For the text-containing cell, return its midpoint in [x, y] coordinate format. 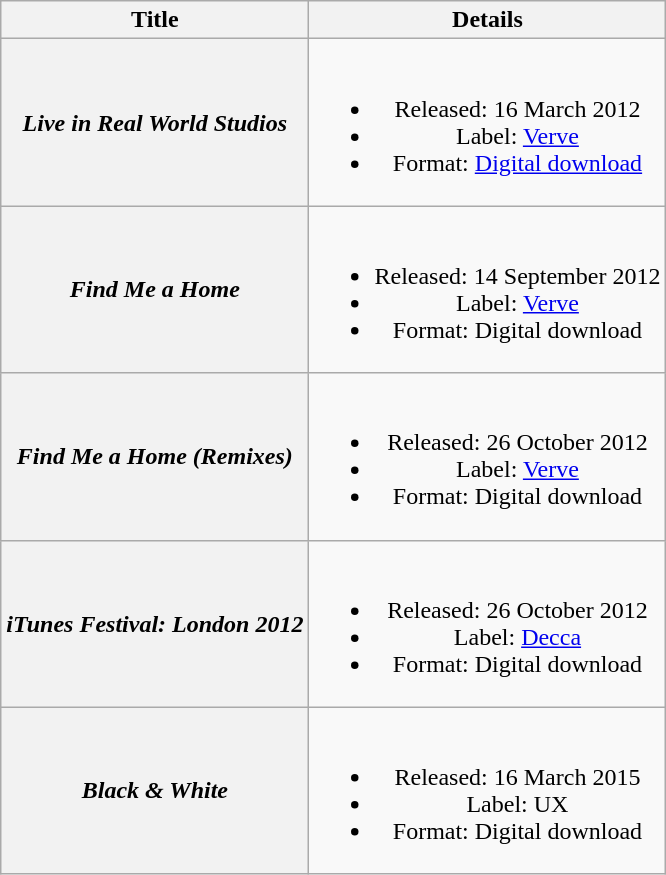
Released: 14 September 2012Label: VerveFormat: Digital download [488, 290]
Released: 16 March 2012Label: VerveFormat: Digital download [488, 122]
Released: 26 October 2012Label: VerveFormat: Digital download [488, 456]
Find Me a Home [155, 290]
Black & White [155, 790]
Title [155, 20]
Released: 26 October 2012Label: DeccaFormat: Digital download [488, 624]
Live in Real World Studios [155, 122]
Released: 16 March 2015Label: UXFormat: Digital download [488, 790]
Details [488, 20]
Find Me a Home (Remixes) [155, 456]
iTunes Festival: London 2012 [155, 624]
